From the cell containing the given text, extract its center point as (X, Y) coordinate. 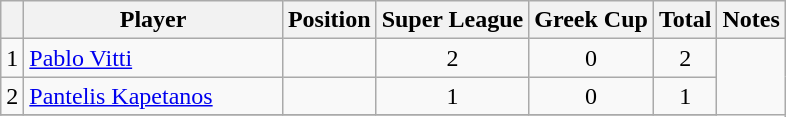
Pantelis Kapetanos (154, 96)
Super League (452, 20)
Player (154, 20)
Notes (751, 20)
Pablo Vitti (154, 58)
Total (685, 20)
Greek Cup (592, 20)
Position (329, 20)
